Locate the cell with the specified text and output its [x, y] center coordinate. 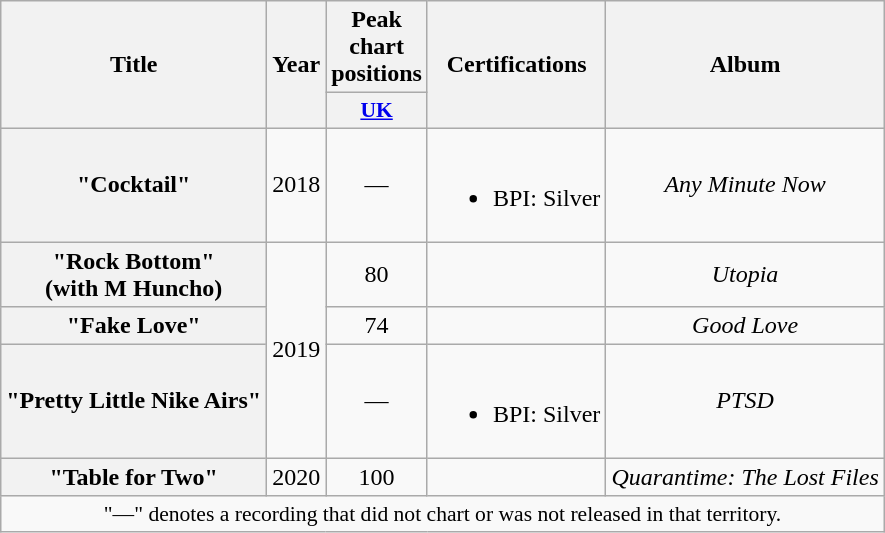
PTSD [745, 402]
2020 [296, 477]
100 [377, 477]
Any Minute Now [745, 184]
"Rock Bottom"(with M Huncho) [134, 274]
"Pretty Little Nike Airs" [134, 402]
2018 [296, 184]
Certifications [516, 65]
"Table for Two" [134, 477]
Quarantime: The Lost Files [745, 477]
"—" denotes a recording that did not chart or was not released in that territory. [443, 514]
Title [134, 65]
Album [745, 65]
"Fake Love" [134, 326]
Peak chart positions [377, 47]
Good Love [745, 326]
2019 [296, 350]
Utopia [745, 274]
74 [377, 326]
"Cocktail" [134, 184]
Year [296, 65]
80 [377, 274]
UK [377, 111]
